Identify which cell holds the provided text, then report its [X, Y] central coordinate. 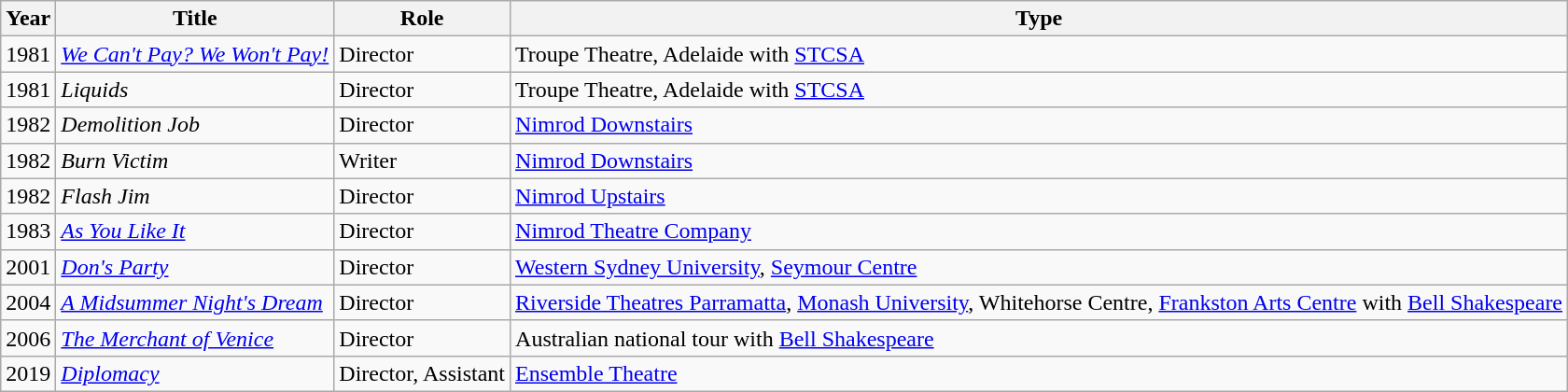
The Merchant of Venice [195, 338]
Riverside Theatres Parramatta, Monash University, Whitehorse Centre, Frankston Arts Centre with Bell Shakespeare [1040, 302]
1983 [28, 231]
Diplomacy [195, 373]
Burn Victim [195, 161]
Demolition Job [195, 125]
Year [28, 19]
Title [195, 19]
Writer [422, 161]
Ensemble Theatre [1040, 373]
Liquids [195, 90]
Nimrod Theatre Company [1040, 231]
We Can't Pay? We Won't Pay! [195, 54]
2006 [28, 338]
2004 [28, 302]
Flash Jim [195, 196]
Type [1040, 19]
Australian national tour with Bell Shakespeare [1040, 338]
Western Sydney University, Seymour Centre [1040, 267]
As You Like It [195, 231]
2019 [28, 373]
Role [422, 19]
Nimrod Upstairs [1040, 196]
A Midsummer Night's Dream [195, 302]
Don's Party [195, 267]
Director, Assistant [422, 373]
2001 [28, 267]
